Pinpoint the cell where the given text exists, returning its (X, Y) midpoint coordinate. 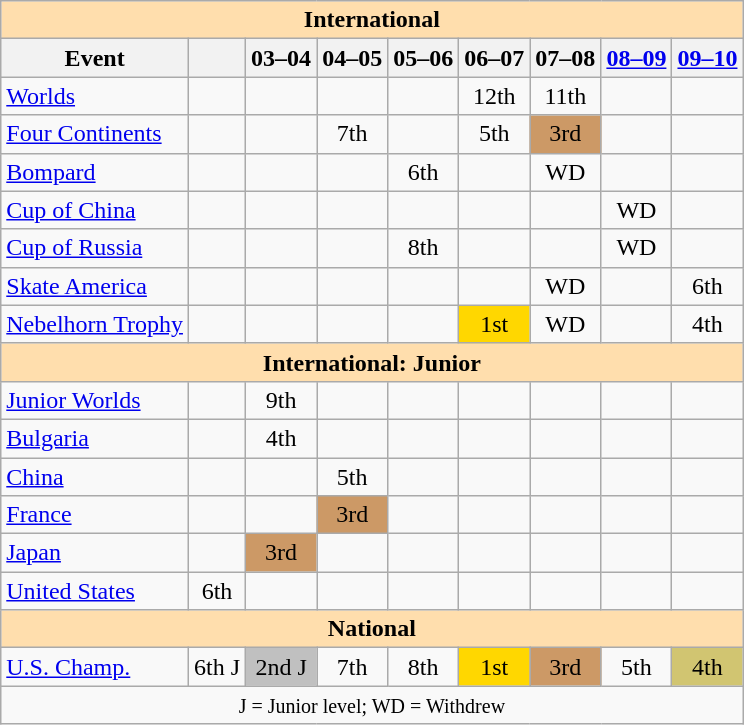
J = Junior level; WD = Withdrew (372, 705)
France (95, 515)
Nebelhorn Trophy (95, 324)
11th (566, 96)
12th (494, 96)
04–05 (352, 58)
09–10 (708, 58)
03–04 (282, 58)
Japan (95, 553)
9th (282, 400)
Worlds (95, 96)
2nd J (282, 667)
International: Junior (372, 362)
Event (95, 58)
China (95, 477)
Four Continents (95, 134)
08–09 (636, 58)
Bompard (95, 172)
Cup of Russia (95, 248)
International (372, 20)
Skate America (95, 286)
Bulgaria (95, 438)
06–07 (494, 58)
Cup of China (95, 210)
Junior Worlds (95, 400)
07–08 (566, 58)
U.S. Champ. (95, 667)
05–06 (424, 58)
United States (95, 591)
National (372, 629)
6th J (216, 667)
